Provide the (X, Y) coordinate of the cell's center where the given text is located.  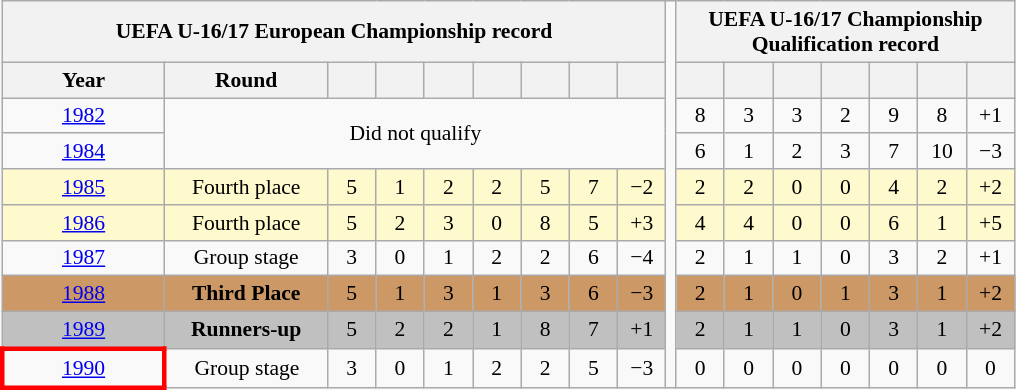
Round (246, 80)
1990 (84, 368)
1988 (84, 294)
UEFA U-16/17 European Championship record (334, 32)
+5 (990, 223)
1987 (84, 258)
1984 (84, 152)
10 (942, 152)
−2 (642, 187)
1989 (84, 330)
1982 (84, 116)
9 (893, 116)
Year (84, 80)
1985 (84, 187)
UEFA U-16/17 Championship Qualification record (846, 32)
1986 (84, 223)
Third Place (246, 294)
−4 (642, 258)
Did not qualify (416, 134)
Runners-up (246, 330)
+3 (642, 223)
